Scan for the cell matching the given text and deliver its [x, y] coordinate at center. 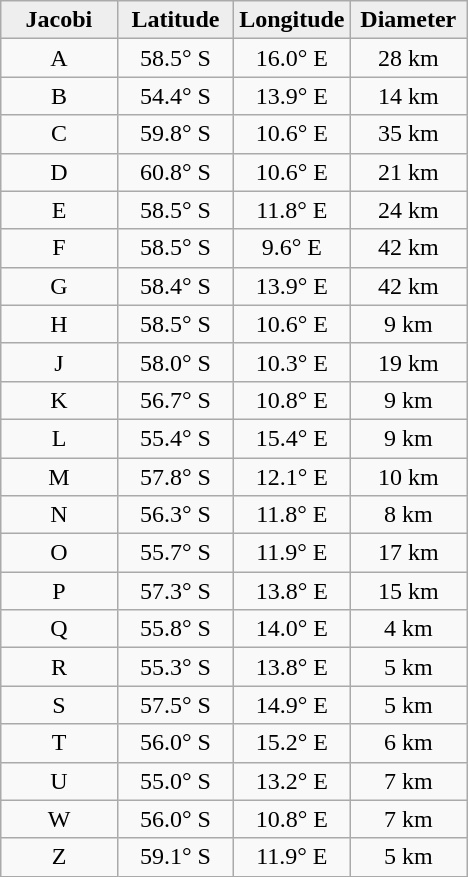
O [59, 553]
15.4° E [292, 438]
F [59, 248]
57.8° S [175, 477]
L [59, 438]
21 km [408, 172]
56.3° S [175, 515]
M [59, 477]
D [59, 172]
8 km [408, 515]
Diameter [408, 20]
12.1° E [292, 477]
H [59, 324]
17 km [408, 553]
Latitude [175, 20]
16.0° E [292, 58]
24 km [408, 210]
58.4° S [175, 286]
G [59, 286]
E [59, 210]
57.5° S [175, 705]
K [59, 400]
R [59, 667]
35 km [408, 134]
55.4° S [175, 438]
9.6° E [292, 248]
U [59, 781]
10 km [408, 477]
14.9° E [292, 705]
14 km [408, 96]
58.0° S [175, 362]
15.2° E [292, 743]
10.3° E [292, 362]
N [59, 515]
P [59, 591]
28 km [408, 58]
54.4° S [175, 96]
59.8° S [175, 134]
S [59, 705]
13.2° E [292, 781]
55.0° S [175, 781]
Jacobi [59, 20]
15 km [408, 591]
57.3° S [175, 591]
6 km [408, 743]
Z [59, 857]
W [59, 819]
55.7° S [175, 553]
J [59, 362]
4 km [408, 629]
55.8° S [175, 629]
T [59, 743]
14.0° E [292, 629]
59.1° S [175, 857]
C [59, 134]
Q [59, 629]
19 km [408, 362]
55.3° S [175, 667]
Longitude [292, 20]
60.8° S [175, 172]
A [59, 58]
B [59, 96]
56.7° S [175, 400]
